Pinpoint the cell where the given text exists, returning its [X, Y] midpoint coordinate. 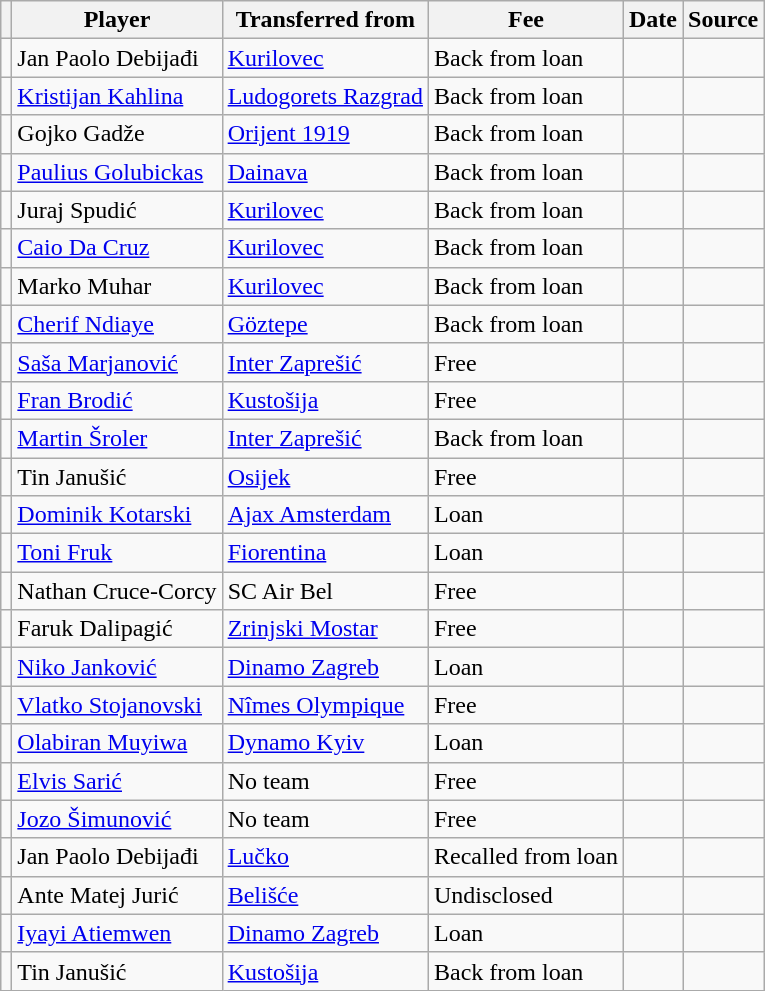
Nîmes Olympique [325, 705]
Lučko [325, 857]
Source [724, 20]
Orijent 1919 [325, 134]
Ajax Amsterdam [325, 515]
Jozo Šimunović [117, 819]
Kristijan Kahlina [117, 96]
Faruk Dalipagić [117, 629]
Fran Brodić [117, 400]
Marko Muhar [117, 286]
Dynamo Kyiv [325, 743]
Saša Marjanović [117, 362]
Niko Janković [117, 667]
Paulius Golubickas [117, 172]
Nathan Cruce-Corcy [117, 591]
Elvis Sarić [117, 781]
Undisclosed [526, 895]
Recalled from loan [526, 857]
Ludogorets Razgrad [325, 96]
Transferred from [325, 20]
Osijek [325, 477]
Göztepe [325, 324]
SC Air Bel [325, 591]
Martin Šroler [117, 438]
Date [652, 20]
Cherif Ndiaye [117, 324]
Toni Fruk [117, 553]
Gojko Gadže [117, 134]
Dainava [325, 172]
Vlatko Stojanovski [117, 705]
Zrinjski Mostar [325, 629]
Caio Da Cruz [117, 248]
Belišće [325, 895]
Ante Matej Jurić [117, 895]
Fee [526, 20]
Dominik Kotarski [117, 515]
Player [117, 20]
Olabiran Muyiwa [117, 743]
Iyayi Atiemwen [117, 933]
Fiorentina [325, 553]
Juraj Spudić [117, 210]
